Provide the [x, y] coordinate of the cell's center where the given text is located.  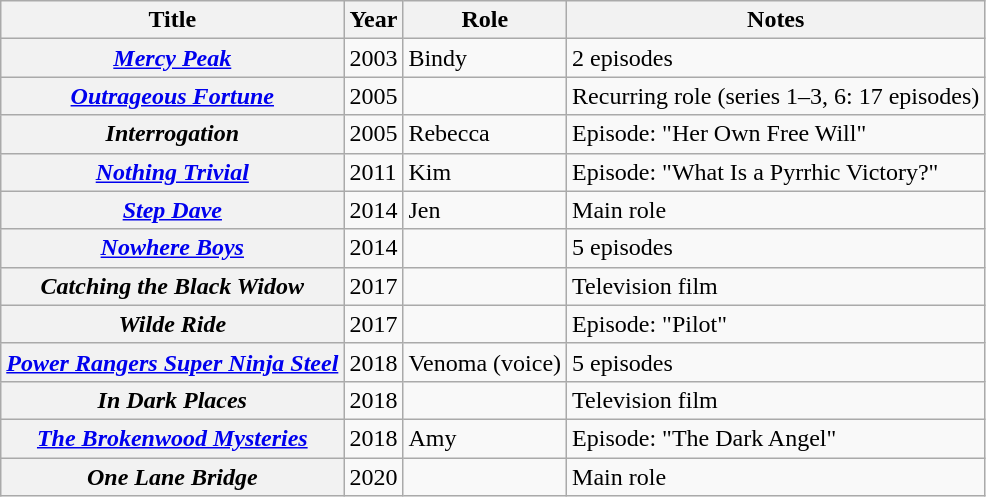
Wilde Ride [172, 324]
Catching the Black Widow [172, 286]
Episode: "The Dark Angel" [776, 438]
Bindy [485, 58]
Episode: "Pilot" [776, 324]
Step Dave [172, 210]
Kim [485, 172]
2020 [374, 477]
2003 [374, 58]
Notes [776, 20]
Nowhere Boys [172, 248]
Jen [485, 210]
Venoma (voice) [485, 362]
Mercy Peak [172, 58]
Power Rangers Super Ninja Steel [172, 362]
Episode: "Her Own Free Will" [776, 134]
Outrageous Fortune [172, 96]
Rebecca [485, 134]
One Lane Bridge [172, 477]
Interrogation [172, 134]
In Dark Places [172, 400]
Role [485, 20]
Amy [485, 438]
2011 [374, 172]
2 episodes [776, 58]
Title [172, 20]
Recurring role (series 1–3, 6: 17 episodes) [776, 96]
Episode: "What Is a Pyrrhic Victory?" [776, 172]
Year [374, 20]
The Brokenwood Mysteries [172, 438]
Nothing Trivial [172, 172]
